Capture the cell that displays the provided text and extract its (x, y) central coordinate. 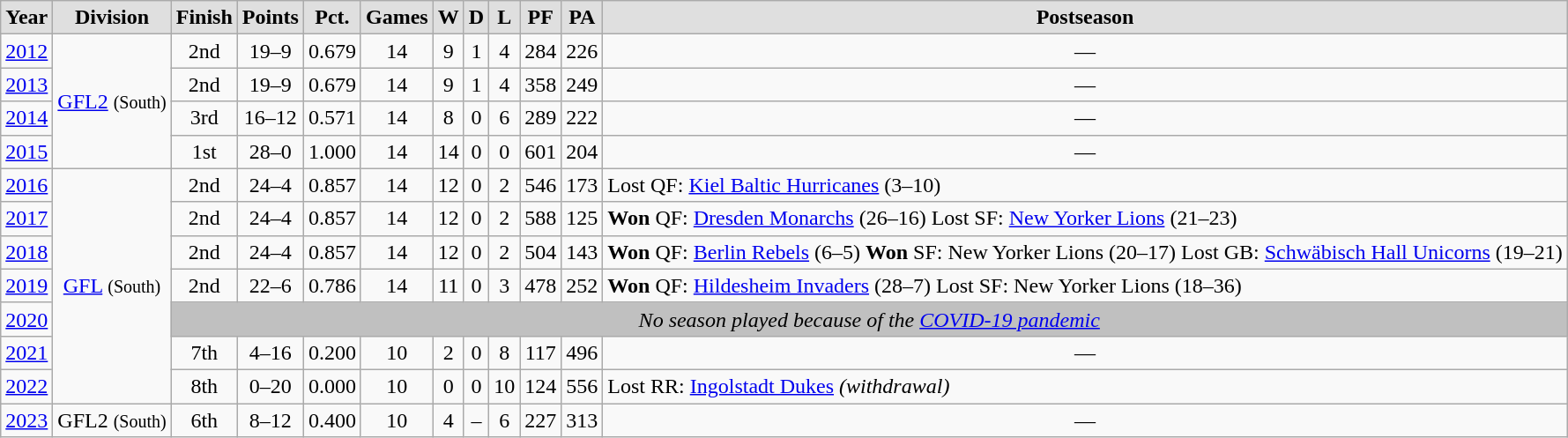
Division (112, 18)
0.786 (331, 286)
Won QF: Dresden Monarchs (26–16) Lost SF: New Yorker Lions (21–23) (1085, 219)
W (448, 18)
GFL (South) (112, 286)
11 (448, 286)
PA (582, 18)
0.571 (331, 118)
313 (582, 420)
L (504, 18)
0.400 (331, 420)
2018 (26, 252)
173 (582, 185)
– (476, 420)
358 (541, 85)
16–12 (270, 118)
2015 (26, 152)
7th (204, 353)
2014 (26, 118)
PF (541, 18)
No season played because of the COVID-19 pandemic (869, 319)
284 (541, 51)
556 (582, 386)
2012 (26, 51)
Year (26, 18)
588 (541, 219)
2020 (26, 319)
Pct. (331, 18)
Points (270, 18)
496 (582, 353)
8th (204, 386)
0.200 (331, 353)
2013 (26, 85)
1.000 (331, 152)
2021 (26, 353)
289 (541, 118)
124 (541, 386)
3rd (204, 118)
Lost RR: Ingolstadt Dukes (withdrawal) (1085, 386)
D (476, 18)
117 (541, 353)
Postseason (1085, 18)
8–12 (270, 420)
1st (204, 152)
222 (582, 118)
2022 (26, 386)
6th (204, 420)
Finish (204, 18)
28–0 (270, 152)
478 (541, 286)
546 (541, 185)
Lost QF: Kiel Baltic Hurricanes (3–10) (1085, 185)
Games (397, 18)
249 (582, 85)
252 (582, 286)
2023 (26, 420)
3 (504, 286)
0–20 (270, 386)
204 (582, 152)
2019 (26, 286)
504 (541, 252)
601 (541, 152)
Won QF: Hildesheim Invaders (28–7) Lost SF: New Yorker Lions (18–36) (1085, 286)
22–6 (270, 286)
0.000 (331, 386)
Won QF: Berlin Rebels (6–5) Won SF: New Yorker Lions (20–17) Lost GB: Schwäbisch Hall Unicorns (19–21) (1085, 252)
2016 (26, 185)
227 (541, 420)
2017 (26, 219)
226 (582, 51)
125 (582, 219)
143 (582, 252)
4–16 (270, 353)
